Search for the cell housing the specified text and yield its [x, y] center coordinate. 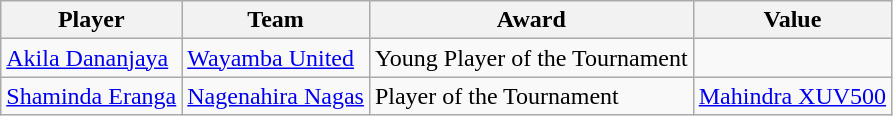
Shaminda Eranga [92, 96]
Akila Dananjaya [92, 58]
Award [531, 20]
Nagenahira Nagas [276, 96]
Player [92, 20]
Mahindra XUV500 [792, 96]
Wayamba United [276, 58]
Player of the Tournament [531, 96]
Value [792, 20]
Team [276, 20]
Young Player of the Tournament [531, 58]
